Output the (X, Y) coordinate of the center of the cell containing the given text.  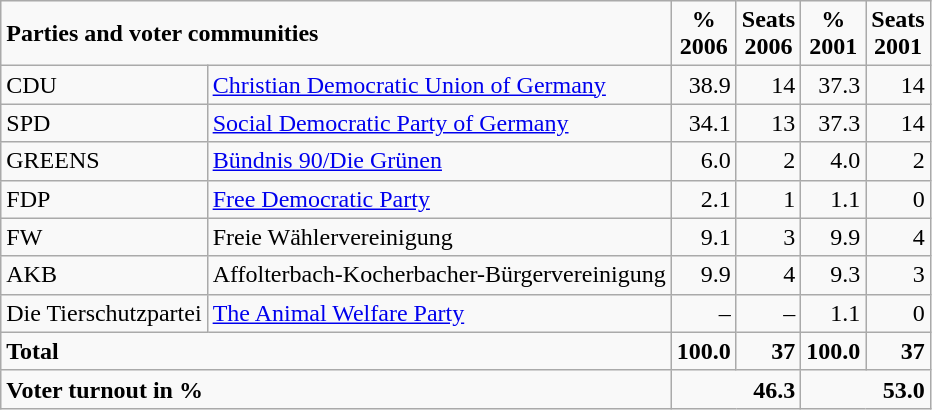
6.0 (704, 161)
Parties and voter communities (336, 34)
46.3 (736, 389)
Social Democratic Party of Germany (439, 123)
Free Democratic Party (439, 199)
FW (104, 237)
Voter turnout in % (336, 389)
34.1 (704, 123)
Seats2006 (768, 34)
Seats2001 (898, 34)
AKB (104, 275)
38.9 (704, 85)
CDU (104, 85)
The Animal Welfare Party (439, 313)
Affolterbach-Kocherbacher-Bürgervereinigung (439, 275)
%2006 (704, 34)
2.1 (704, 199)
%2001 (834, 34)
13 (768, 123)
Total (336, 351)
9.3 (834, 275)
GREENS (104, 161)
4.0 (834, 161)
Die Tierschutzpartei (104, 313)
Christian Democratic Union of Germany (439, 85)
Bündnis 90/Die Grünen (439, 161)
FDP (104, 199)
9.1 (704, 237)
1 (768, 199)
SPD (104, 123)
53.0 (866, 389)
Freie Wählervereinigung (439, 237)
